Scan for the cell matching the given text and deliver its (x, y) coordinate at center. 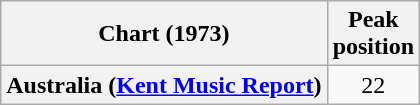
Chart (1973) (164, 34)
Peakposition (373, 34)
22 (373, 85)
Australia (Kent Music Report) (164, 85)
